Provide the [x, y] coordinate of the cell's center where the given text is located.  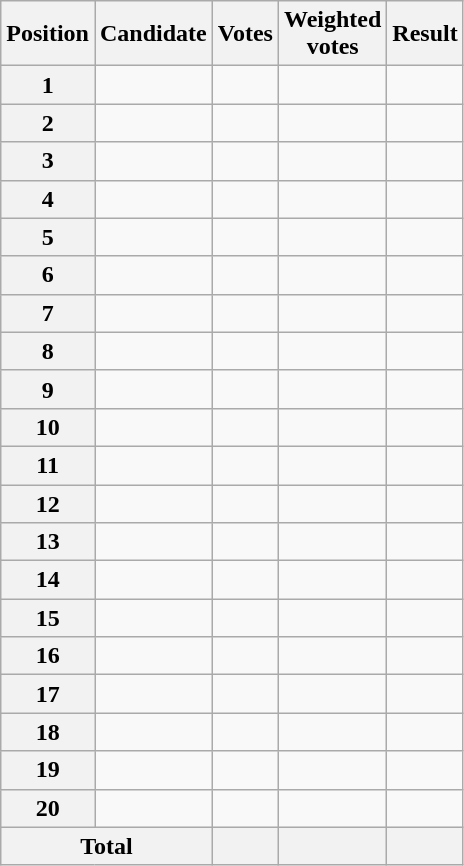
2 [48, 123]
12 [48, 503]
19 [48, 770]
9 [48, 389]
Weightedvotes [332, 34]
3 [48, 161]
13 [48, 542]
Total [107, 846]
4 [48, 199]
6 [48, 275]
14 [48, 580]
Result [425, 34]
11 [48, 465]
10 [48, 427]
Position [48, 34]
16 [48, 656]
17 [48, 694]
7 [48, 313]
18 [48, 732]
5 [48, 237]
Candidate [153, 34]
15 [48, 618]
8 [48, 351]
20 [48, 808]
1 [48, 85]
Votes [245, 34]
